Scan for the cell matching the given text and deliver its [x, y] coordinate at center. 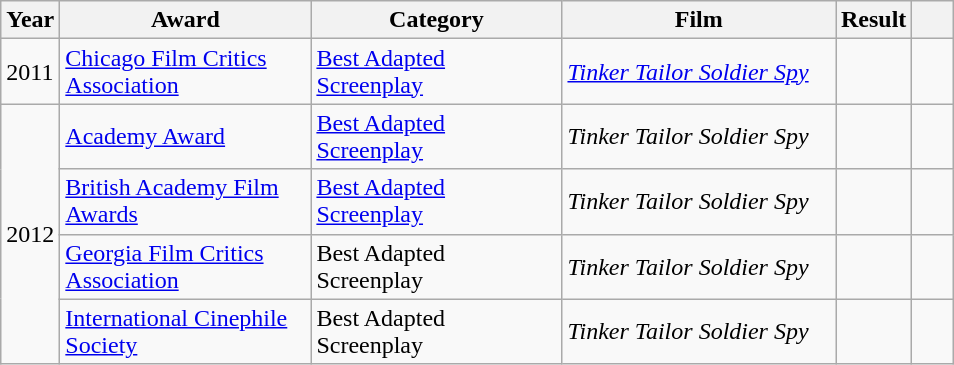
2012 [30, 234]
Category [436, 20]
Georgia Film Critics Association [186, 266]
Award [186, 20]
2011 [30, 72]
British Academy Film Awards [186, 202]
Year [30, 20]
Chicago Film Critics Association [186, 72]
International Cinephile Society [186, 332]
Result [874, 20]
Academy Award [186, 136]
Film [699, 20]
